Capture the cell that displays the provided text and extract its (X, Y) central coordinate. 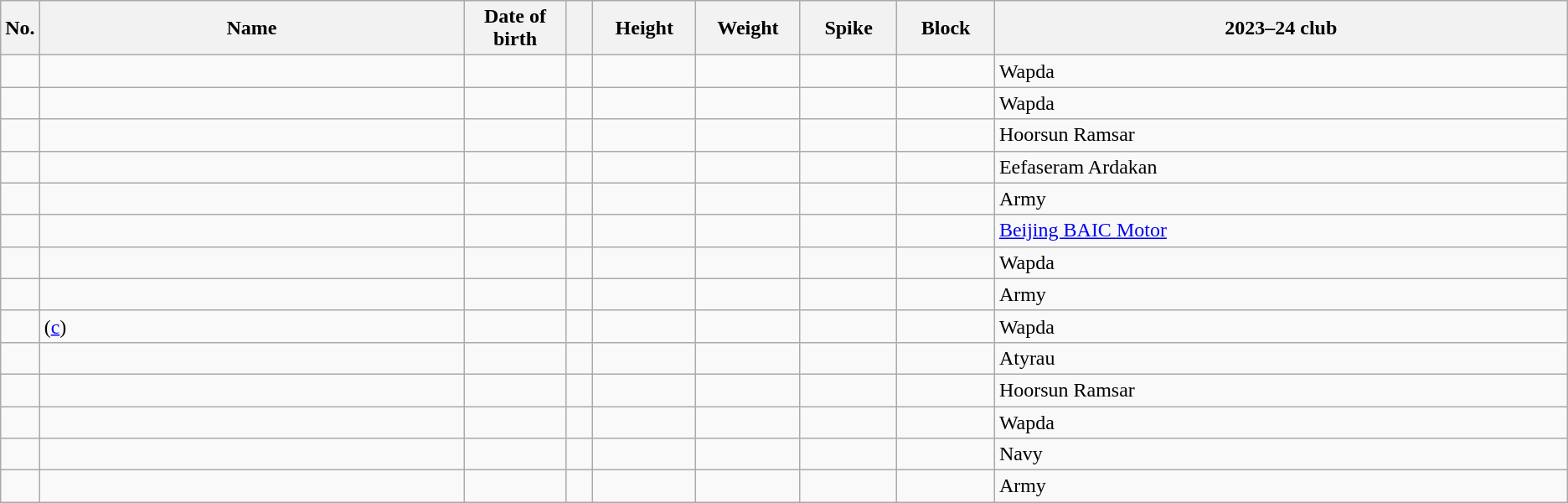
Weight (747, 29)
Block (946, 29)
Date of birth (516, 29)
Height (645, 29)
Name (251, 29)
Navy (1281, 454)
Atyrau (1281, 358)
(c) (251, 326)
Eefaseram Ardakan (1281, 167)
No. (20, 29)
2023–24 club (1281, 29)
Spike (848, 29)
Beijing BAIC Motor (1281, 231)
